Pinpoint the cell where the given text exists, returning its (X, Y) midpoint coordinate. 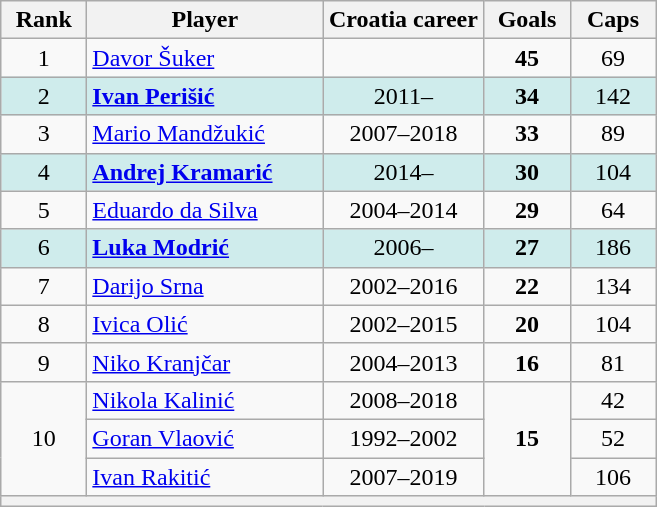
15 (527, 438)
27 (527, 248)
16 (527, 362)
Goran Vlaović (205, 438)
45 (527, 58)
Darijo Srna (205, 286)
2004–2014 (404, 210)
2006– (404, 248)
4 (44, 172)
2014– (404, 172)
2008–2018 (404, 400)
9 (44, 362)
Ivica Olić (205, 324)
89 (613, 134)
3 (44, 134)
186 (613, 248)
Luka Modrić (205, 248)
Goals (527, 20)
10 (44, 438)
6 (44, 248)
20 (527, 324)
Andrej Kramarić (205, 172)
Eduardo da Silva (205, 210)
7 (44, 286)
Davor Šuker (205, 58)
Caps (613, 20)
2002–2015 (404, 324)
69 (613, 58)
29 (527, 210)
33 (527, 134)
Nikola Kalinić (205, 400)
106 (613, 477)
Player (205, 20)
64 (613, 210)
2002–2016 (404, 286)
34 (527, 96)
Niko Kranjčar (205, 362)
2007–2018 (404, 134)
Mario Mandžukić (205, 134)
22 (527, 286)
2007–2019 (404, 477)
Croatia career (404, 20)
1992–2002 (404, 438)
Rank (44, 20)
142 (613, 96)
Ivan Rakitić (205, 477)
1 (44, 58)
81 (613, 362)
2004–2013 (404, 362)
5 (44, 210)
8 (44, 324)
52 (613, 438)
Ivan Perišić (205, 96)
134 (613, 286)
2011– (404, 96)
2 (44, 96)
30 (527, 172)
42 (613, 400)
